Detect which cell encompasses the target text, then output its [X, Y] center coordinate. 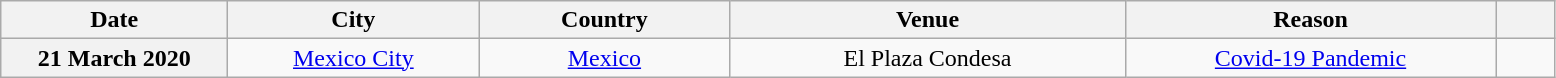
City [354, 20]
Venue [928, 20]
21 March 2020 [114, 58]
Covid-19 Pandemic [1310, 58]
El Plaza Condesa [928, 58]
Reason [1310, 20]
Mexico [604, 58]
Date [114, 20]
Mexico City [354, 58]
Country [604, 20]
